Pinpoint the cell where the given text exists, returning its [x, y] midpoint coordinate. 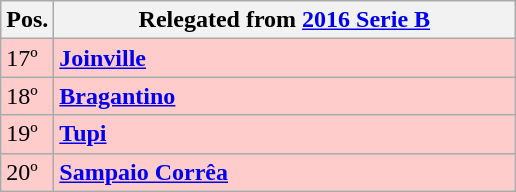
17º [28, 58]
Bragantino [284, 96]
18º [28, 96]
Relegated from 2016 Serie B [284, 20]
Sampaio Corrêa [284, 172]
Pos. [28, 20]
Joinville [284, 58]
19º [28, 134]
Tupi [284, 134]
20º [28, 172]
